For the text-containing cell, return its midpoint in [x, y] coordinate format. 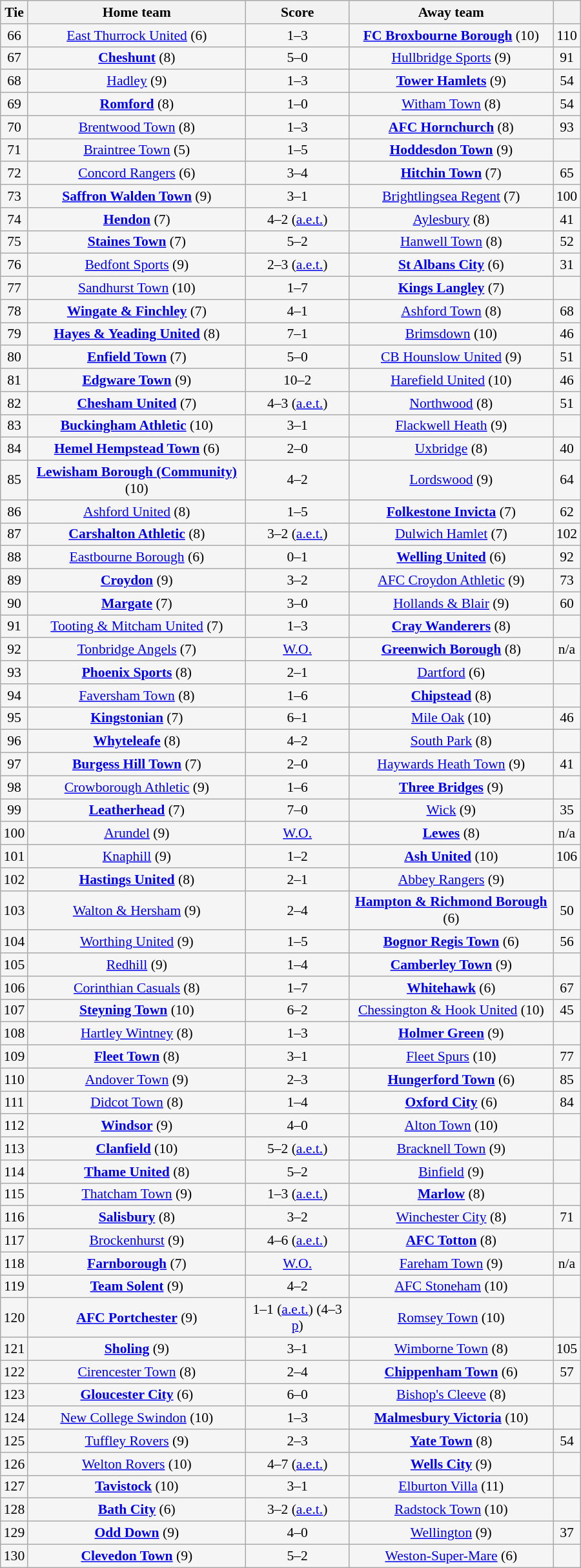
Welling United (6) [451, 558]
130 [14, 1556]
117 [14, 1241]
Bishop's Cleeve (8) [451, 1395]
Staines Town (7) [137, 242]
4–7 (a.e.t.) [297, 1464]
Witham Town (8) [451, 105]
Mile Oak (10) [451, 718]
Brightlingsea Regent (7) [451, 196]
Tie [14, 12]
Fleet Spurs (10) [451, 1057]
112 [14, 1126]
CB Hounslow United (9) [451, 357]
AFC Croydon Athletic (9) [451, 581]
AFC Totton (8) [451, 1241]
East Thurrock United (6) [137, 35]
7–1 [297, 334]
31 [567, 265]
Cirencester Town (8) [137, 1372]
Worthing United (9) [137, 942]
98 [14, 787]
81 [14, 380]
Ash United (10) [451, 856]
Camberley Town (9) [451, 965]
69 [14, 105]
Flackwell Heath (9) [451, 426]
Hoddesdon Town (9) [451, 150]
89 [14, 581]
Holmer Green (9) [451, 1034]
Ashford United (8) [137, 512]
108 [14, 1034]
Eastbourne Borough (6) [137, 558]
74 [14, 219]
0–1 [297, 558]
Ashford Town (8) [451, 311]
1–0 [297, 105]
3–0 [297, 603]
Greenwich Borough (8) [451, 650]
1–1 (a.e.t.) (4–3 p) [297, 1318]
Hadley (9) [137, 81]
Carshalton Athletic (8) [137, 534]
South Park (8) [451, 741]
114 [14, 1172]
Odd Down (9) [137, 1533]
56 [567, 942]
Tooting & Mitcham United (7) [137, 627]
113 [14, 1149]
Margate (7) [137, 603]
7–0 [297, 810]
103 [14, 910]
Tower Hamlets (9) [451, 81]
Edgware Town (9) [137, 380]
128 [14, 1510]
Hollands & Blair (9) [451, 603]
Braintree Town (5) [137, 150]
Hampton & Richmond Borough (6) [451, 910]
94 [14, 696]
AFC Portchester (9) [137, 1318]
Walton & Hersham (9) [137, 910]
Romford (8) [137, 105]
Sholing (9) [137, 1349]
35 [567, 810]
Hendon (7) [137, 219]
109 [14, 1057]
Chessington & Hook United (10) [451, 1010]
4–3 (a.e.t.) [297, 403]
Steyning Town (10) [137, 1010]
57 [567, 1372]
Radstock Town (10) [451, 1510]
Cheshunt (8) [137, 58]
Crowborough Athletic (9) [137, 787]
Chippenham Town (6) [451, 1372]
Dartford (6) [451, 672]
10–2 [297, 380]
87 [14, 534]
Folkestone Invicta (7) [451, 512]
Corinthian Casuals (8) [137, 988]
111 [14, 1103]
70 [14, 127]
Phoenix Sports (8) [137, 672]
60 [567, 603]
FC Broxbourne Borough (10) [451, 35]
Oxford City (6) [451, 1103]
Malmesbury Victoria (10) [451, 1418]
Knaphill (9) [137, 856]
1–2 [297, 856]
AFC Hornchurch (8) [451, 127]
Clevedon Town (9) [137, 1556]
Score [297, 12]
Hitchin Town (7) [451, 174]
Hanwell Town (8) [451, 242]
Wick (9) [451, 810]
Hartley Wintney (8) [137, 1034]
Brentwood Town (8) [137, 127]
4–2 (a.e.t.) [297, 219]
Abbey Rangers (9) [451, 879]
Bedfont Sports (9) [137, 265]
Brimsdown (10) [451, 334]
AFC Stoneham (10) [451, 1287]
Binfield (9) [451, 1172]
Kings Langley (7) [451, 288]
Three Bridges (9) [451, 787]
122 [14, 1372]
Hayes & Yeading United (8) [137, 334]
Windsor (9) [137, 1126]
82 [14, 403]
1–3 (a.e.t.) [297, 1194]
Yate Town (8) [451, 1441]
80 [14, 357]
88 [14, 558]
104 [14, 942]
118 [14, 1263]
121 [14, 1349]
4–1 [297, 311]
96 [14, 741]
Thatcham Town (9) [137, 1194]
79 [14, 334]
Buckingham Athletic (10) [137, 426]
Romsey Town (10) [451, 1318]
126 [14, 1464]
86 [14, 512]
Wingate & Finchley (7) [137, 311]
119 [14, 1287]
Concord Rangers (6) [137, 174]
Thame United (8) [137, 1172]
Uxbridge (8) [451, 449]
Wimborne Town (8) [451, 1349]
66 [14, 35]
72 [14, 174]
4–6 (a.e.t.) [297, 1241]
120 [14, 1318]
50 [567, 910]
Elburton Villa (11) [451, 1487]
62 [567, 512]
107 [14, 1010]
52 [567, 242]
65 [567, 174]
116 [14, 1218]
Weston-Super-Mare (6) [451, 1556]
Team Solent (9) [137, 1287]
Andover Town (9) [137, 1080]
Tonbridge Angels (7) [137, 650]
124 [14, 1418]
83 [14, 426]
40 [567, 449]
Redhill (9) [137, 965]
Croydon (9) [137, 581]
Hemel Hempstead Town (6) [137, 449]
Harefield United (10) [451, 380]
6–1 [297, 718]
Wells City (9) [451, 1464]
Didcot Town (8) [137, 1103]
2–3 (a.e.t.) [297, 265]
Enfield Town (7) [137, 357]
Bath City (6) [137, 1510]
Whyteleafe (8) [137, 741]
Gloucester City (6) [137, 1395]
45 [567, 1010]
Arundel (9) [137, 834]
Bracknell Town (9) [451, 1149]
3–4 [297, 174]
Wellington (9) [451, 1533]
Hungerford Town (6) [451, 1080]
Hullbridge Sports (9) [451, 58]
123 [14, 1395]
115 [14, 1194]
Farnborough (7) [137, 1263]
78 [14, 311]
Tavistock (10) [137, 1487]
Salisbury (8) [137, 1218]
Faversham Town (8) [137, 696]
5–2 (a.e.t.) [297, 1149]
97 [14, 765]
Away team [451, 12]
101 [14, 856]
129 [14, 1533]
Tuffley Rovers (9) [137, 1441]
127 [14, 1487]
Hastings United (8) [137, 879]
75 [14, 242]
Aylesbury (8) [451, 219]
Fareham Town (9) [451, 1263]
Chipstead (8) [451, 696]
New College Swindon (10) [137, 1418]
Lewes (8) [451, 834]
6–0 [297, 1395]
Sandhurst Town (10) [137, 288]
Dulwich Hamlet (7) [451, 534]
Welton Rovers (10) [137, 1464]
Cray Wanderers (8) [451, 627]
64 [567, 480]
Lewisham Borough (Community) (10) [137, 480]
95 [14, 718]
Home team [137, 12]
Chesham United (7) [137, 403]
37 [567, 1533]
Kingstonian (7) [137, 718]
Marlow (8) [451, 1194]
99 [14, 810]
Whitehawk (6) [451, 988]
Clanfield (10) [137, 1149]
Winchester City (8) [451, 1218]
Northwood (8) [451, 403]
Alton Town (10) [451, 1126]
Burgess Hill Town (7) [137, 765]
76 [14, 265]
Fleet Town (8) [137, 1057]
Brockenhurst (9) [137, 1241]
90 [14, 603]
St Albans City (6) [451, 265]
125 [14, 1441]
Haywards Heath Town (9) [451, 765]
Saffron Walden Town (9) [137, 196]
Bognor Regis Town (6) [451, 942]
6–2 [297, 1010]
Leatherhead (7) [137, 810]
Lordswood (9) [451, 480]
